Provide the (X, Y) coordinate of the cell's center where the given text is located.  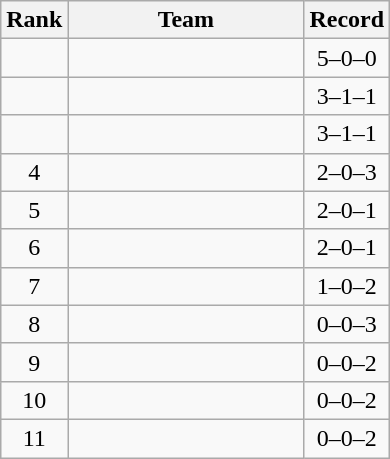
4 (34, 172)
2–0–3 (347, 172)
8 (34, 324)
10 (34, 400)
Record (347, 20)
7 (34, 286)
0–0–3 (347, 324)
11 (34, 438)
6 (34, 248)
1–0–2 (347, 286)
9 (34, 362)
5 (34, 210)
Team (186, 20)
5–0–0 (347, 58)
Rank (34, 20)
